Identify which cell holds the provided text, then report its [x, y] central coordinate. 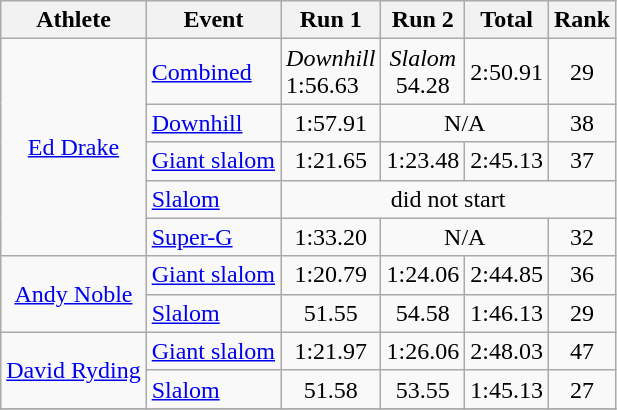
2:50.91 [507, 72]
2:45.13 [507, 161]
54.58 [423, 313]
51.55 [331, 313]
did not start [448, 199]
1:57.91 [331, 123]
27 [582, 389]
Slalom 54.28 [423, 72]
Ed Drake [74, 148]
2:48.03 [507, 351]
Downhill [213, 123]
1:23.48 [423, 161]
1:26.06 [423, 351]
1:20.79 [331, 275]
Event [213, 20]
Total [507, 20]
Athlete [74, 20]
53.55 [423, 389]
Rank [582, 20]
38 [582, 123]
Andy Noble [74, 294]
Combined [213, 72]
2:44.85 [507, 275]
1:46.13 [507, 313]
47 [582, 351]
37 [582, 161]
51.58 [331, 389]
Downhill 1:56.63 [331, 72]
David Ryding [74, 370]
1:21.97 [331, 351]
1:33.20 [331, 237]
1:45.13 [507, 389]
36 [582, 275]
Run 2 [423, 20]
Super-G [213, 237]
1:21.65 [331, 161]
1:24.06 [423, 275]
32 [582, 237]
Run 1 [331, 20]
